Determine the [X, Y] coordinate at the center of the cell enclosing the given text.  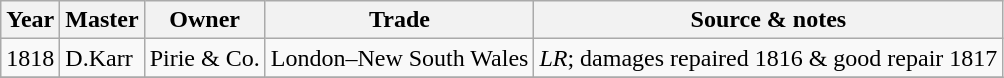
Trade [400, 20]
London–New South Wales [400, 58]
1818 [30, 58]
LR; damages repaired 1816 & good repair 1817 [768, 58]
D.Karr [102, 58]
Pirie & Co. [204, 58]
Year [30, 20]
Master [102, 20]
Owner [204, 20]
Source & notes [768, 20]
